Return (X, Y) of the center of cell containing provided text 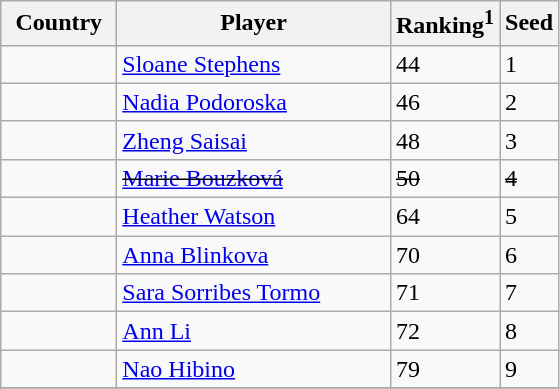
46 (444, 102)
Seed (530, 24)
Ranking1 (444, 24)
Sloane Stephens (254, 64)
Marie Bouzková (254, 178)
8 (530, 331)
79 (444, 369)
Anna Blinkova (254, 255)
71 (444, 293)
50 (444, 178)
7 (530, 293)
Nao Hibino (254, 369)
Zheng Saisai (254, 140)
9 (530, 369)
6 (530, 255)
48 (444, 140)
Player (254, 24)
2 (530, 102)
64 (444, 217)
Nadia Podoroska (254, 102)
Ann Li (254, 331)
4 (530, 178)
44 (444, 64)
1 (530, 64)
Sara Sorribes Tormo (254, 293)
Heather Watson (254, 217)
72 (444, 331)
Country (59, 24)
70 (444, 255)
3 (530, 140)
5 (530, 217)
